Determine the [x, y] coordinate at the center of the cell enclosing the given text.  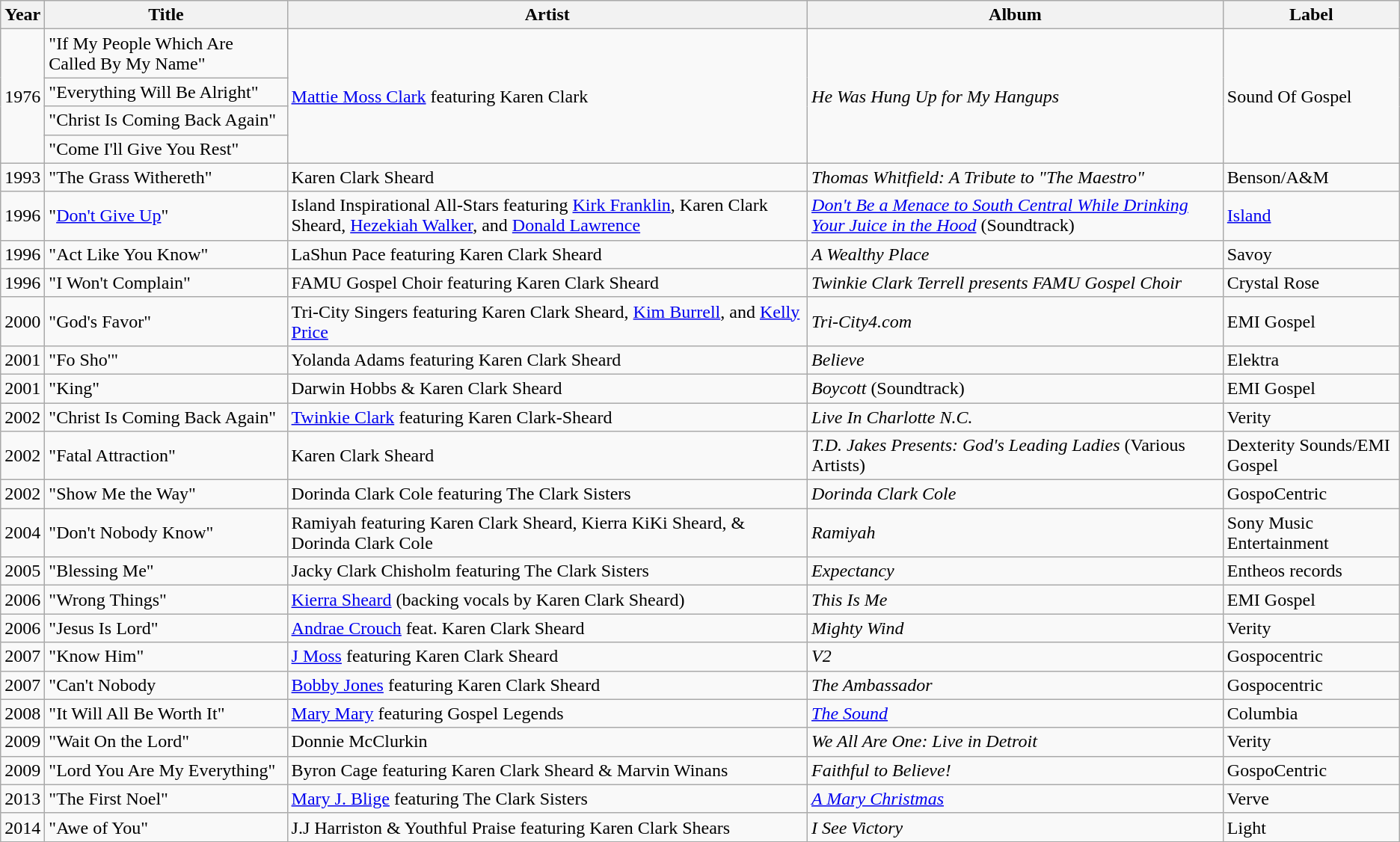
Savoy [1311, 254]
V2 [1016, 657]
"Don't Give Up" [166, 215]
Don't Be a Menace to South Central While Drinking Your Juice in the Hood (Soundtrack) [1016, 215]
A Mary Christmas [1016, 799]
Expectancy [1016, 571]
Dorinda Clark Cole featuring The Clark Sisters [547, 494]
2014 [22, 827]
Yolanda Adams featuring Karen Clark Sheard [547, 360]
Mighty Wind [1016, 628]
LaShun Pace featuring Karen Clark Sheard [547, 254]
Columbia [1311, 713]
A Wealthy Place [1016, 254]
"Fo Sho'" [166, 360]
Tri-City Singers featuring Karen Clark Sheard, Kim Burrell, and Kelly Price [547, 322]
Island Inspirational All-Stars featuring Kirk Franklin, Karen Clark Sheard, Hezekiah Walker, and Donald Lawrence [547, 215]
Jacky Clark Chisholm featuring The Clark Sisters [547, 571]
Tri-City4.com [1016, 322]
Label [1311, 15]
Dorinda Clark Cole [1016, 494]
Andrae Crouch feat. Karen Clark Sheard [547, 628]
Artist [547, 15]
We All Are One: Live in Detroit [1016, 742]
Verve [1311, 799]
"Awe of You" [166, 827]
Faithful to Believe! [1016, 770]
Mary Mary featuring Gospel Legends [547, 713]
FAMU Gospel Choir featuring Karen Clark Sheard [547, 283]
He Was Hung Up for My Hangups [1016, 96]
"Everything Will Be Alright" [166, 92]
The Sound [1016, 713]
Crystal Rose [1311, 283]
Kierra Sheard (backing vocals by Karen Clark Sheard) [547, 600]
Mary J. Blige featuring The Clark Sisters [547, 799]
Believe [1016, 360]
"King" [166, 388]
Year [22, 15]
1993 [22, 177]
Live In Charlotte N.C. [1016, 417]
Benson/A&M [1311, 177]
2013 [22, 799]
1976 [22, 96]
I See Victory [1016, 827]
"Don't Nobody Know" [166, 532]
"It Will All Be Worth It" [166, 713]
Light [1311, 827]
Album [1016, 15]
"Fatal Attraction" [166, 456]
2000 [22, 322]
Ramiyah [1016, 532]
J.J Harriston & Youthful Praise featuring Karen Clark Shears [547, 827]
"Lord You Are My Everything" [166, 770]
T.D. Jakes Presents: God's Leading Ladies (Various Artists) [1016, 456]
"Wait On the Lord" [166, 742]
Thomas Whitfield: A Tribute to "The Maestro" [1016, 177]
"I Won't Complain" [166, 283]
Mattie Moss Clark featuring Karen Clark [547, 96]
Donnie McClurkin [547, 742]
Sound Of Gospel [1311, 96]
"Act Like You Know" [166, 254]
Ramiyah featuring Karen Clark Sheard, Kierra KiKi Sheard, & Dorinda Clark Cole [547, 532]
"If My People Which Are Called By My Name" [166, 54]
Byron Cage featuring Karen Clark Sheard & Marvin Winans [547, 770]
2005 [22, 571]
Dexterity Sounds/EMI Gospel [1311, 456]
Darwin Hobbs & Karen Clark Sheard [547, 388]
"Can't Nobody [166, 685]
"Know Him" [166, 657]
Twinkie Clark featuring Karen Clark-Sheard [547, 417]
This Is Me [1016, 600]
Elektra [1311, 360]
Title [166, 15]
The Ambassador [1016, 685]
"Show Me the Way" [166, 494]
"Jesus Is Lord" [166, 628]
"Blessing Me" [166, 571]
"Wrong Things" [166, 600]
J Moss featuring Karen Clark Sheard [547, 657]
Sony Music Entertainment [1311, 532]
Boycott (Soundtrack) [1016, 388]
"Come I'll Give You Rest" [166, 149]
"The First Noel" [166, 799]
2008 [22, 713]
Island [1311, 215]
Twinkie Clark Terrell presents FAMU Gospel Choir [1016, 283]
2004 [22, 532]
Entheos records [1311, 571]
"God's Favor" [166, 322]
"The Grass Withereth" [166, 177]
Bobby Jones featuring Karen Clark Sheard [547, 685]
